Extract the [X, Y] coordinate from the center of the cell holding the provided text.  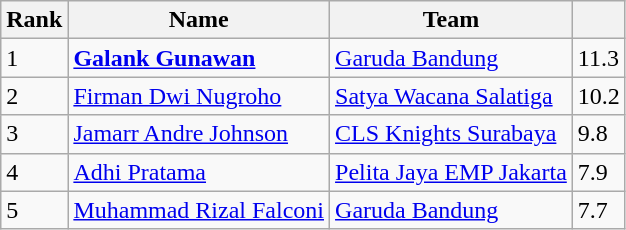
Pelita Jaya EMP Jakarta [452, 172]
Galank Gunawan [199, 58]
Firman Dwi Nugroho [199, 96]
Rank [34, 20]
10.2 [598, 96]
4 [34, 172]
9.8 [598, 134]
7.7 [598, 210]
Name [199, 20]
3 [34, 134]
1 [34, 58]
Jamarr Andre Johnson [199, 134]
Team [452, 20]
5 [34, 210]
7.9 [598, 172]
Satya Wacana Salatiga [452, 96]
2 [34, 96]
CLS Knights Surabaya [452, 134]
Adhi Pratama [199, 172]
11.3 [598, 58]
Muhammad Rizal Falconi [199, 210]
